Output the (X, Y) coordinate of the center of the cell containing the given text.  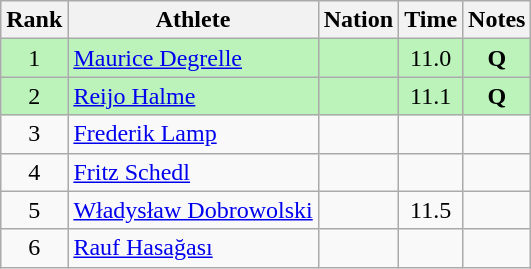
1 (34, 58)
Rank (34, 20)
Władysław Dobrowolski (193, 210)
11.0 (431, 58)
3 (34, 134)
Reijo Halme (193, 96)
4 (34, 172)
11.5 (431, 210)
6 (34, 248)
Fritz Schedl (193, 172)
Time (431, 20)
2 (34, 96)
Maurice Degrelle (193, 58)
Frederik Lamp (193, 134)
Athlete (193, 20)
Notes (497, 20)
Rauf Hasağası (193, 248)
Nation (358, 20)
5 (34, 210)
11.1 (431, 96)
